Pinpoint the cell where the given text exists, returning its [X, Y] midpoint coordinate. 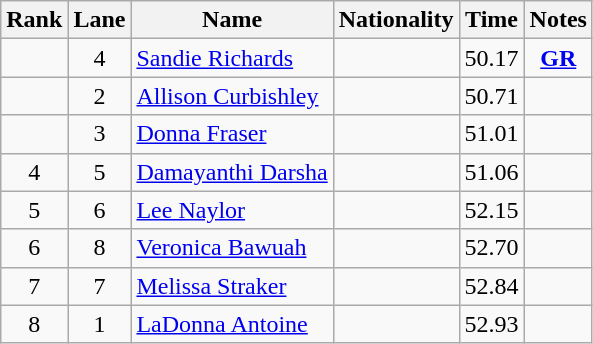
51.06 [492, 172]
51.01 [492, 134]
Lee Naylor [232, 210]
Damayanthi Darsha [232, 172]
LaDonna Antoine [232, 324]
Lane [100, 20]
Rank [34, 20]
2 [100, 96]
Nationality [396, 20]
50.17 [492, 58]
52.84 [492, 286]
GR [558, 58]
50.71 [492, 96]
Time [492, 20]
Veronica Bawuah [232, 248]
52.70 [492, 248]
Notes [558, 20]
Allison Curbishley [232, 96]
52.15 [492, 210]
3 [100, 134]
Sandie Richards [232, 58]
Donna Fraser [232, 134]
Melissa Straker [232, 286]
52.93 [492, 324]
1 [100, 324]
Name [232, 20]
